Pinpoint the cell where the given text exists, returning its (X, Y) midpoint coordinate. 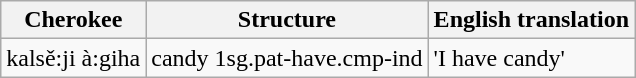
Cherokee (74, 20)
kalsě:ji à:giha (74, 58)
English translation (531, 20)
Structure (287, 20)
candy 1sg.pat-have.cmp-ind (287, 58)
'I have candy' (531, 58)
